Return (X, Y) of the center of cell containing provided text 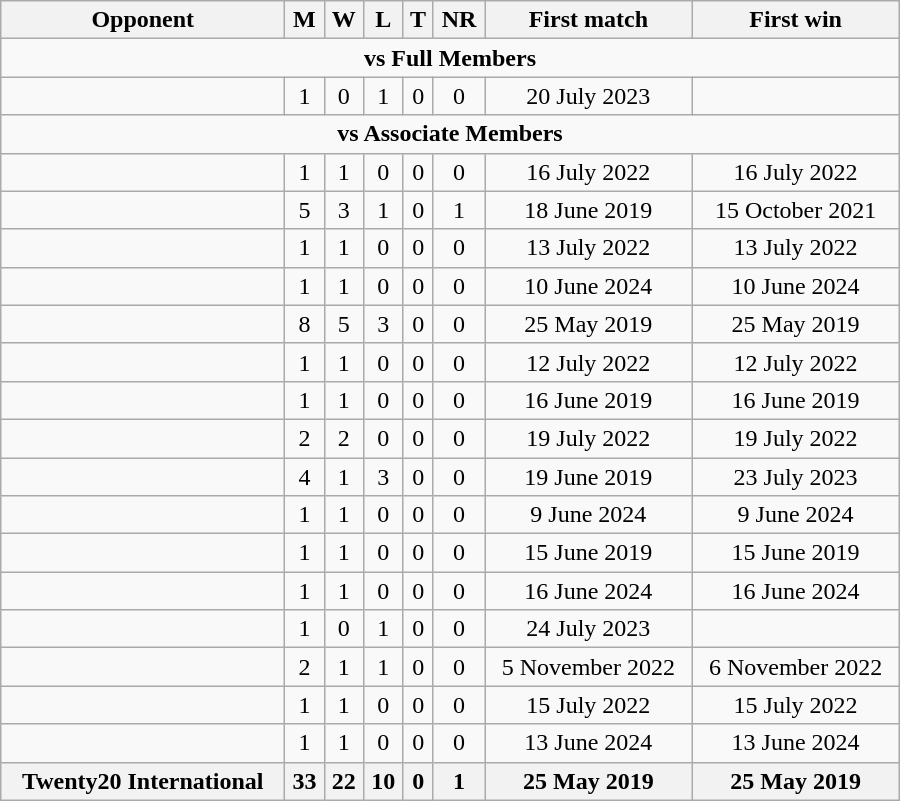
First win (796, 20)
First match (588, 20)
19 June 2019 (588, 477)
Twenty20 International (143, 781)
24 July 2023 (588, 629)
vs Associate Members (450, 134)
20 July 2023 (588, 96)
22 (344, 781)
Opponent (143, 20)
vs Full Members (450, 58)
L (384, 20)
6 November 2022 (796, 667)
T (418, 20)
M (304, 20)
NR (458, 20)
23 July 2023 (796, 477)
8 (304, 324)
15 October 2021 (796, 210)
10 (384, 781)
5 November 2022 (588, 667)
4 (304, 477)
18 June 2019 (588, 210)
33 (304, 781)
W (344, 20)
